Search for the cell housing the specified text and yield its [X, Y] center coordinate. 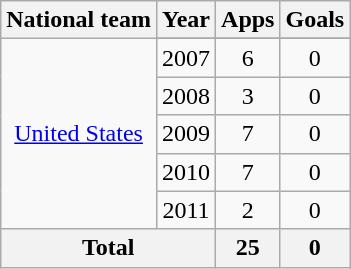
2009 [186, 134]
United States [79, 134]
2011 [186, 210]
2007 [186, 58]
Goals [315, 20]
2010 [186, 172]
25 [248, 248]
2008 [186, 96]
Apps [248, 20]
Year [186, 20]
3 [248, 96]
National team [79, 20]
2 [248, 210]
Total [108, 248]
6 [248, 58]
